Scan for the cell matching the given text and deliver its (X, Y) coordinate at center. 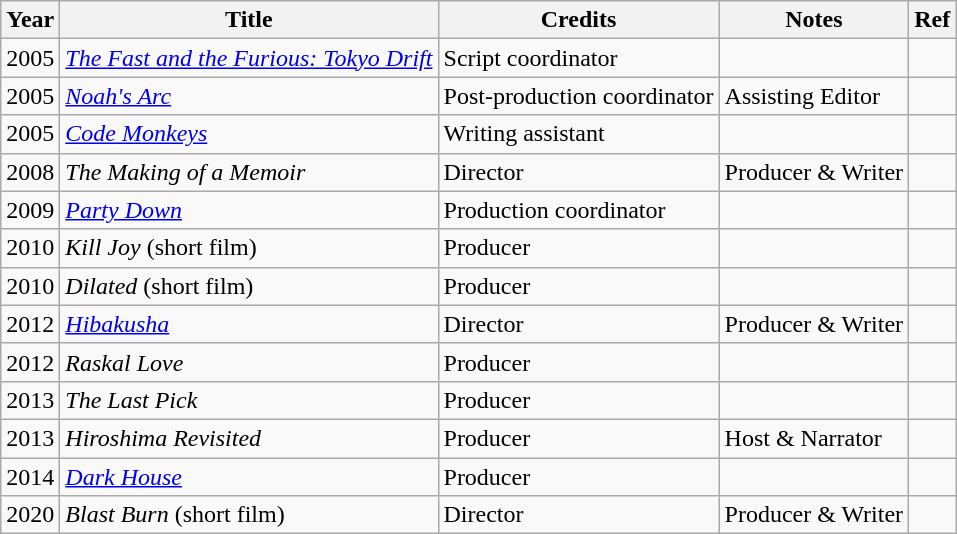
2014 (30, 477)
Post-production coordinator (578, 96)
Notes (814, 20)
The Making of a Memoir (249, 172)
Dark House (249, 477)
Host & Narrator (814, 438)
Year (30, 20)
Blast Burn (short film) (249, 515)
The Last Pick (249, 400)
Assisting Editor (814, 96)
2008 (30, 172)
Hiroshima Revisited (249, 438)
Hibakusha (249, 324)
Production coordinator (578, 210)
Script coordinator (578, 58)
2020 (30, 515)
Title (249, 20)
2009 (30, 210)
Raskal Love (249, 362)
Ref (932, 20)
Dilated (short film) (249, 286)
Noah's Arc (249, 96)
Writing assistant (578, 134)
Code Monkeys (249, 134)
The Fast and the Furious: Tokyo Drift (249, 58)
Kill Joy (short film) (249, 248)
Credits (578, 20)
Party Down (249, 210)
